Output the (x, y) coordinate of the center of the cell containing the given text.  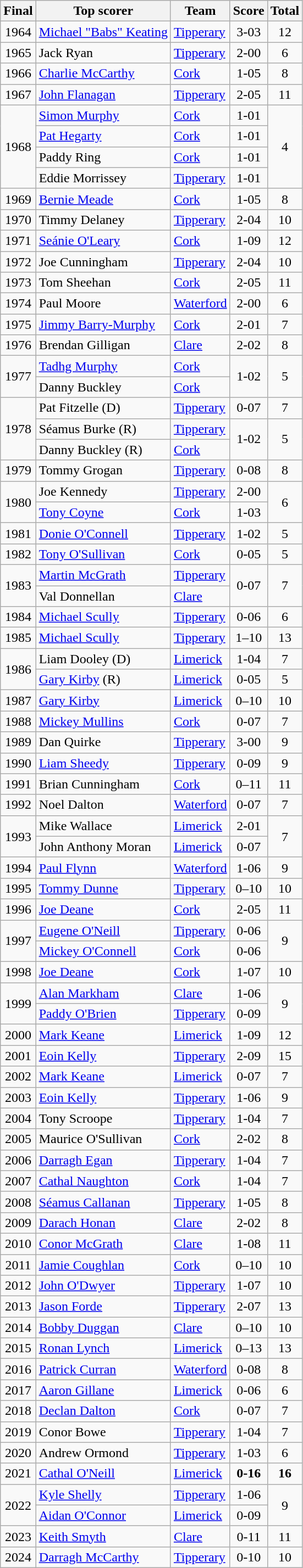
Liam Dooley (D) (103, 659)
Maurice O'Sullivan (103, 1139)
Pat Fitzelle (D) (103, 408)
Joe Cunningham (103, 262)
1984 (18, 617)
Timmy Delaney (103, 220)
Simon Murphy (103, 115)
Andrew Ormond (103, 1453)
2007 (18, 1181)
1-08 (249, 1244)
1994 (18, 867)
Gary Kirby (R) (103, 680)
Darragh McCarthy (103, 1557)
Paul Moore (103, 304)
2008 (18, 1202)
1966 (18, 74)
Pat Hegarty (103, 136)
1981 (18, 533)
Patrick Curran (103, 1369)
2003 (18, 1097)
Conor Bowe (103, 1432)
John O'Dwyer (103, 1286)
Cathal O'Neill (103, 1474)
Conor McGrath (103, 1244)
1969 (18, 199)
Tony Scroope (103, 1118)
John Flanagan (103, 94)
Final (18, 11)
1982 (18, 554)
1–10 (249, 638)
1992 (18, 805)
Joe Kennedy (103, 491)
2005 (18, 1139)
2017 (18, 1390)
Team (200, 11)
2021 (18, 1474)
Paul Flynn (103, 867)
Cathal Naughton (103, 1181)
Ronan Lynch (103, 1348)
Jimmy Barry-Murphy (103, 324)
2022 (18, 1505)
Eugene O'Neill (103, 931)
1971 (18, 240)
Seánie O'Leary (103, 240)
Charlie McCarthy (103, 74)
2016 (18, 1369)
Alan Markham (103, 993)
0-16 (249, 1474)
2014 (18, 1328)
Total (285, 11)
Paddy O'Brien (103, 1014)
2018 (18, 1411)
Brendan Gilligan (103, 345)
Tadhg Murphy (103, 366)
Mike Wallace (103, 826)
2000 (18, 1035)
1999 (18, 1004)
Séamus Burke (R) (103, 429)
Donie O'Connell (103, 533)
0-10 (249, 1557)
2-09 (249, 1056)
1967 (18, 94)
1964 (18, 32)
2001 (18, 1056)
2002 (18, 1077)
Bobby Duggan (103, 1328)
3-00 (249, 742)
1970 (18, 220)
1995 (18, 888)
1997 (18, 941)
Top scorer (103, 11)
1972 (18, 262)
1998 (18, 972)
0-11 (249, 1536)
2011 (18, 1264)
Danny Buckley (103, 387)
2024 (18, 1557)
1988 (18, 721)
Jack Ryan (103, 53)
Darach Honan (103, 1223)
Paddy Ring (103, 157)
Darragh Egan (103, 1160)
Score (249, 11)
1965 (18, 53)
1991 (18, 784)
Dan Quirke (103, 742)
0–11 (249, 784)
Tony O'Sullivan (103, 554)
2006 (18, 1160)
2010 (18, 1244)
Noel Dalton (103, 805)
2012 (18, 1286)
2015 (18, 1348)
1983 (18, 585)
Brian Cunningham (103, 784)
Jason Forde (103, 1307)
John Anthony Moran (103, 847)
2-07 (249, 1307)
Séamus Callanan (103, 1202)
Tommy Grogan (103, 471)
1993 (18, 836)
2023 (18, 1536)
1973 (18, 283)
1977 (18, 377)
1985 (18, 638)
1986 (18, 669)
0–13 (249, 1348)
Tommy Dunne (103, 888)
2020 (18, 1453)
2013 (18, 1307)
1976 (18, 345)
2009 (18, 1223)
15 (285, 1056)
1978 (18, 429)
Danny Buckley (R) (103, 450)
Declan Dalton (103, 1411)
Aidan O'Connor (103, 1515)
Eddie Morrissey (103, 178)
Aaron Gillane (103, 1390)
1975 (18, 324)
Mickey O'Connell (103, 951)
Gary Kirby (103, 701)
1980 (18, 502)
Tom Sheehan (103, 283)
4 (285, 147)
Bernie Meade (103, 199)
2019 (18, 1432)
1968 (18, 147)
1990 (18, 763)
Tony Coyne (103, 512)
Keith Smyth (103, 1536)
1987 (18, 701)
2004 (18, 1118)
Jamie Coughlan (103, 1264)
16 (285, 1474)
Mickey Mullins (103, 721)
Val Donnellan (103, 596)
1974 (18, 304)
Liam Sheedy (103, 763)
Kyle Shelly (103, 1494)
3-03 (249, 32)
1996 (18, 909)
Michael "Babs" Keating (103, 32)
1989 (18, 742)
1979 (18, 471)
Martin McGrath (103, 575)
